Output the (X, Y) coordinate of the center of the cell containing the given text.  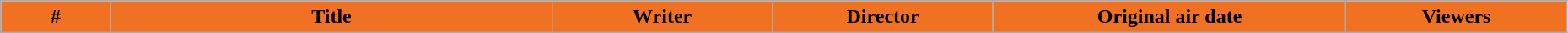
Viewers (1457, 17)
Director (882, 17)
Writer (661, 17)
# (56, 17)
Original air date (1169, 17)
Title (331, 17)
